Scan for the cell matching the given text and deliver its [x, y] coordinate at center. 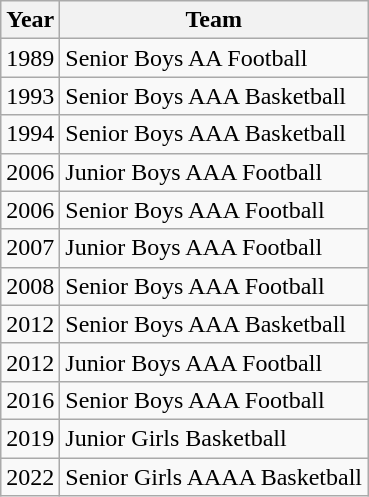
1993 [30, 96]
Team [214, 20]
1994 [30, 134]
Year [30, 20]
2016 [30, 400]
Junior Girls Basketball [214, 438]
1989 [30, 58]
Senior Boys AA Football [214, 58]
2007 [30, 248]
2022 [30, 477]
2008 [30, 286]
Senior Girls AAAA Basketball [214, 477]
2019 [30, 438]
